Provide the (x, y) coordinate of the cell's center where the given text is located.  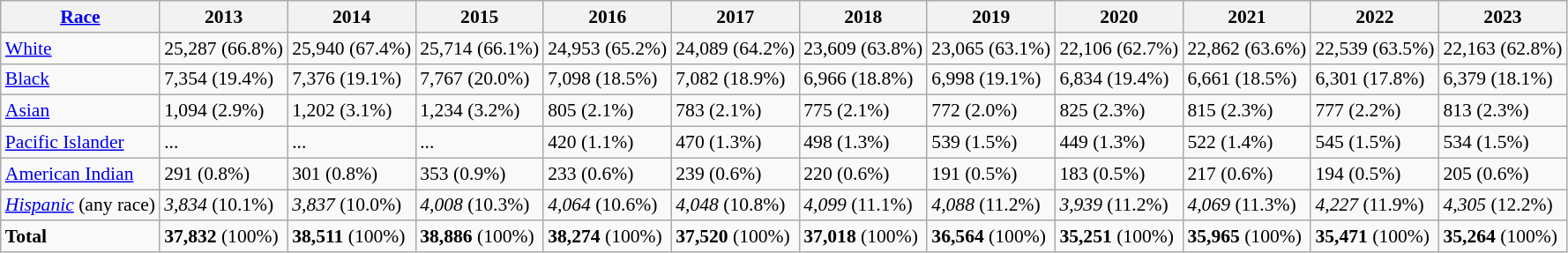
25,287 (66.8%) (224, 48)
4,088 (11.2%) (991, 205)
4,069 (11.3%) (1247, 205)
7,082 (18.9%) (735, 79)
420 (1.1%) (607, 143)
American Indian (80, 174)
Asian (80, 111)
35,264 (100%) (1503, 237)
38,274 (100%) (607, 237)
3,834 (10.1%) (224, 205)
22,539 (63.5%) (1374, 48)
539 (1.5%) (991, 143)
205 (0.6%) (1503, 174)
2021 (1247, 17)
6,966 (18.8%) (862, 79)
194 (0.5%) (1374, 174)
4,099 (11.1%) (862, 205)
Total (80, 237)
1,202 (3.1%) (351, 111)
7,767 (20.0%) (480, 79)
825 (2.3%) (1118, 111)
1,094 (2.9%) (224, 111)
233 (0.6%) (607, 174)
534 (1.5%) (1503, 143)
White (80, 48)
37,520 (100%) (735, 237)
2017 (735, 17)
7,354 (19.4%) (224, 79)
3,939 (11.2%) (1118, 205)
183 (0.5%) (1118, 174)
22,163 (62.8%) (1503, 48)
449 (1.3%) (1118, 143)
805 (2.1%) (607, 111)
7,376 (19.1%) (351, 79)
777 (2.2%) (1374, 111)
4,064 (10.6%) (607, 205)
2022 (1374, 17)
2014 (351, 17)
Race (80, 17)
22,106 (62.7%) (1118, 48)
239 (0.6%) (735, 174)
220 (0.6%) (862, 174)
22,862 (63.6%) (1247, 48)
4,227 (11.9%) (1374, 205)
2015 (480, 17)
2018 (862, 17)
38,511 (100%) (351, 237)
291 (0.8%) (224, 174)
470 (1.3%) (735, 143)
24,953 (65.2%) (607, 48)
Black (80, 79)
2013 (224, 17)
Hispanic (any race) (80, 205)
35,251 (100%) (1118, 237)
301 (0.8%) (351, 174)
815 (2.3%) (1247, 111)
4,008 (10.3%) (480, 205)
1,234 (3.2%) (480, 111)
783 (2.1%) (735, 111)
191 (0.5%) (991, 174)
353 (0.9%) (480, 174)
4,048 (10.8%) (735, 205)
25,940 (67.4%) (351, 48)
498 (1.3%) (862, 143)
545 (1.5%) (1374, 143)
38,886 (100%) (480, 237)
35,965 (100%) (1247, 237)
3,837 (10.0%) (351, 205)
25,714 (66.1%) (480, 48)
37,832 (100%) (224, 237)
6,834 (19.4%) (1118, 79)
36,564 (100%) (991, 237)
37,018 (100%) (862, 237)
2016 (607, 17)
217 (0.6%) (1247, 174)
2020 (1118, 17)
6,301 (17.8%) (1374, 79)
2019 (991, 17)
Pacific Islander (80, 143)
6,379 (18.1%) (1503, 79)
7,098 (18.5%) (607, 79)
813 (2.3%) (1503, 111)
775 (2.1%) (862, 111)
35,471 (100%) (1374, 237)
23,065 (63.1%) (991, 48)
24,089 (64.2%) (735, 48)
772 (2.0%) (991, 111)
522 (1.4%) (1247, 143)
6,661 (18.5%) (1247, 79)
6,998 (19.1%) (991, 79)
4,305 (12.2%) (1503, 205)
2023 (1503, 17)
23,609 (63.8%) (862, 48)
